Determine the [X, Y] coordinate at the center of the cell enclosing the given text.  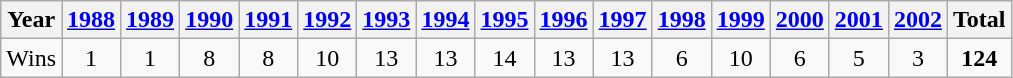
1990 [210, 20]
2000 [800, 20]
14 [504, 58]
1998 [682, 20]
1999 [740, 20]
Wins [32, 58]
1997 [622, 20]
1989 [150, 20]
1993 [386, 20]
124 [979, 58]
1991 [268, 20]
1992 [328, 20]
2001 [858, 20]
1988 [92, 20]
3 [918, 58]
2002 [918, 20]
Year [32, 20]
1994 [446, 20]
1996 [564, 20]
5 [858, 58]
1995 [504, 20]
Total [979, 20]
